Scan for the cell matching the given text and deliver its [X, Y] coordinate at center. 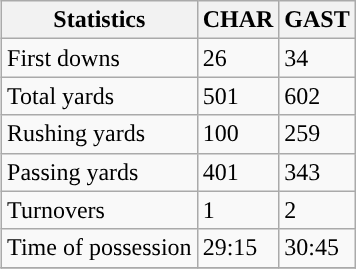
GAST [317, 20]
1 [238, 210]
Statistics [100, 20]
30:45 [317, 248]
34 [317, 58]
Turnovers [100, 210]
602 [317, 96]
2 [317, 210]
100 [238, 134]
First downs [100, 58]
343 [317, 172]
Time of possession [100, 248]
401 [238, 172]
Rushing yards [100, 134]
CHAR [238, 20]
Passing yards [100, 172]
501 [238, 96]
Total yards [100, 96]
29:15 [238, 248]
259 [317, 134]
26 [238, 58]
